Output the [X, Y] coordinate of the center of the cell containing the given text.  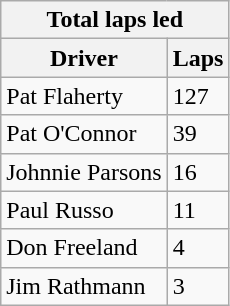
3 [198, 286]
39 [198, 134]
Driver [84, 58]
Jim Rathmann [84, 286]
16 [198, 172]
Total laps led [115, 20]
Paul Russo [84, 210]
Pat Flaherty [84, 96]
11 [198, 210]
Pat O'Connor [84, 134]
Laps [198, 58]
127 [198, 96]
Don Freeland [84, 248]
Johnnie Parsons [84, 172]
4 [198, 248]
